Provide the (X, Y) coordinate of the cell's center where the given text is located.  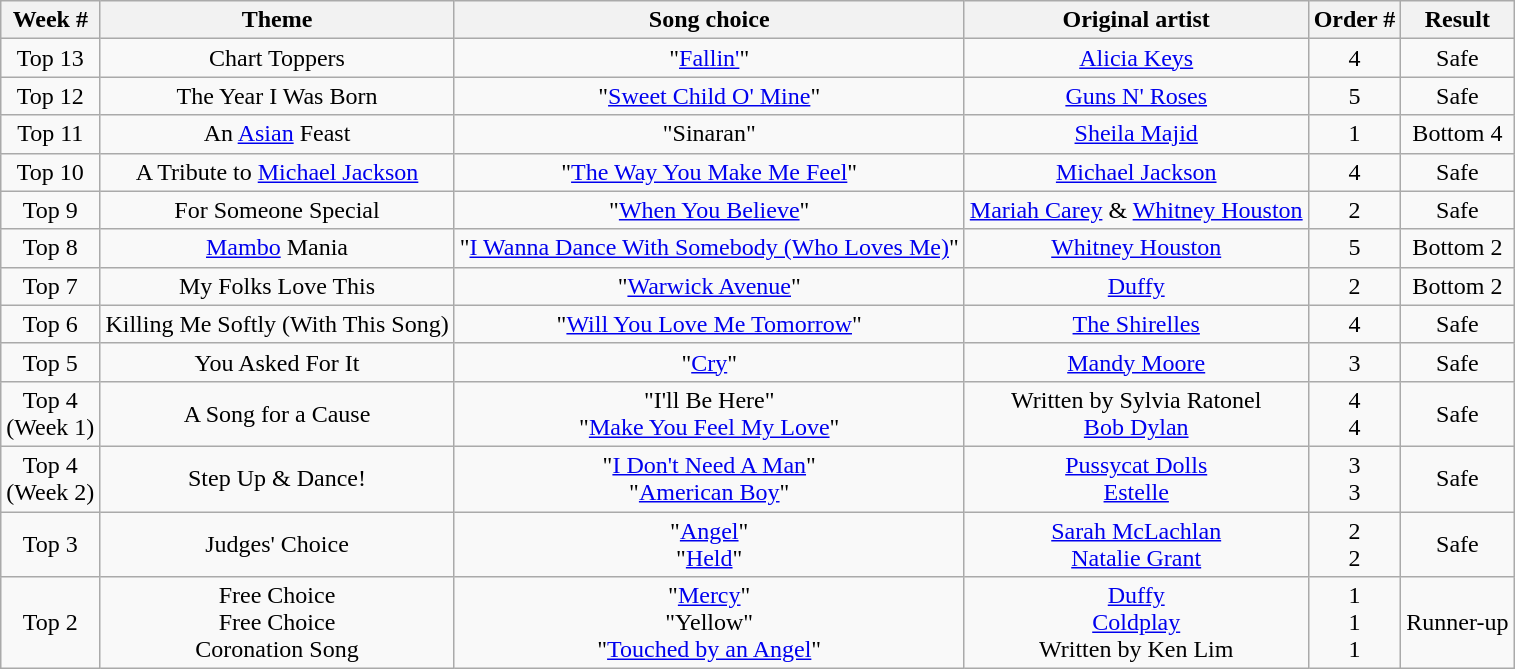
Order # (1354, 20)
Step Up & Dance! (277, 478)
Sarah McLachlanNatalie Grant (1136, 544)
Theme (277, 20)
"Sinaran" (709, 134)
Top 4(Week 2) (50, 478)
Bottom 4 (1458, 134)
Top 12 (50, 96)
Chart Toppers (277, 58)
The Year I Was Born (277, 96)
"I'll Be Here""Make You Feel My Love" (709, 414)
Top 4(Week 1) (50, 414)
"Fallin'" (709, 58)
Result (1458, 20)
1 (1354, 134)
Top 8 (50, 248)
Mandy Moore (1136, 362)
Pussycat DollsEstelle (1136, 478)
"Will You Love Me Tomorrow" (709, 324)
Runner-up (1458, 623)
"The Way You Make Me Feel" (709, 172)
Whitney Houston (1136, 248)
You Asked For It (277, 362)
The Shirelles (1136, 324)
Top 9 (50, 210)
Top 7 (50, 286)
Duffy (1136, 286)
For Someone Special (277, 210)
"Sweet Child O' Mine" (709, 96)
"When You Believe" (709, 210)
Top 11 (50, 134)
"Warwick Avenue" (709, 286)
Mambo Mania (277, 248)
"I Wanna Dance With Somebody (Who Loves Me)" (709, 248)
Top 13 (50, 58)
Top 3 (50, 544)
Guns N' Roses (1136, 96)
Top 2 (50, 623)
"Mercy""Yellow""Touched by an Angel" (709, 623)
33 (1354, 478)
My Folks Love This (277, 286)
111 (1354, 623)
Original artist (1136, 20)
Michael Jackson (1136, 172)
Written by Sylvia RatonelBob Dylan (1136, 414)
Week # (50, 20)
Judges' Choice (277, 544)
22 (1354, 544)
Top 6 (50, 324)
3 (1354, 362)
Killing Me Softly (With This Song) (277, 324)
Free ChoiceFree ChoiceCoronation Song (277, 623)
A Tribute to Michael Jackson (277, 172)
A Song for a Cause (277, 414)
Song choice (709, 20)
44 (1354, 414)
Top 10 (50, 172)
"I Don't Need A Man""American Boy" (709, 478)
An Asian Feast (277, 134)
Sheila Majid (1136, 134)
DuffyColdplayWritten by Ken Lim (1136, 623)
"Angel""Held" (709, 544)
Top 5 (50, 362)
Alicia Keys (1136, 58)
"Cry" (709, 362)
Mariah Carey & Whitney Houston (1136, 210)
